For the text-containing cell, return its midpoint in (x, y) coordinate format. 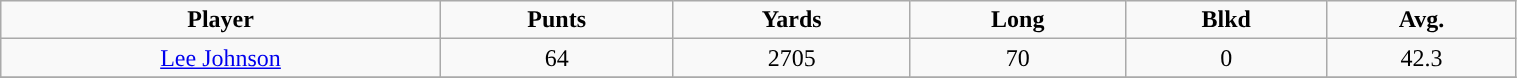
70 (1018, 58)
Yards (792, 20)
Player (221, 20)
2705 (792, 58)
Punts (556, 20)
64 (556, 58)
Long (1018, 20)
42.3 (1422, 58)
Avg. (1422, 20)
Blkd (1226, 20)
Lee Johnson (221, 58)
0 (1226, 58)
